Scan for the cell matching the given text and deliver its (x, y) coordinate at center. 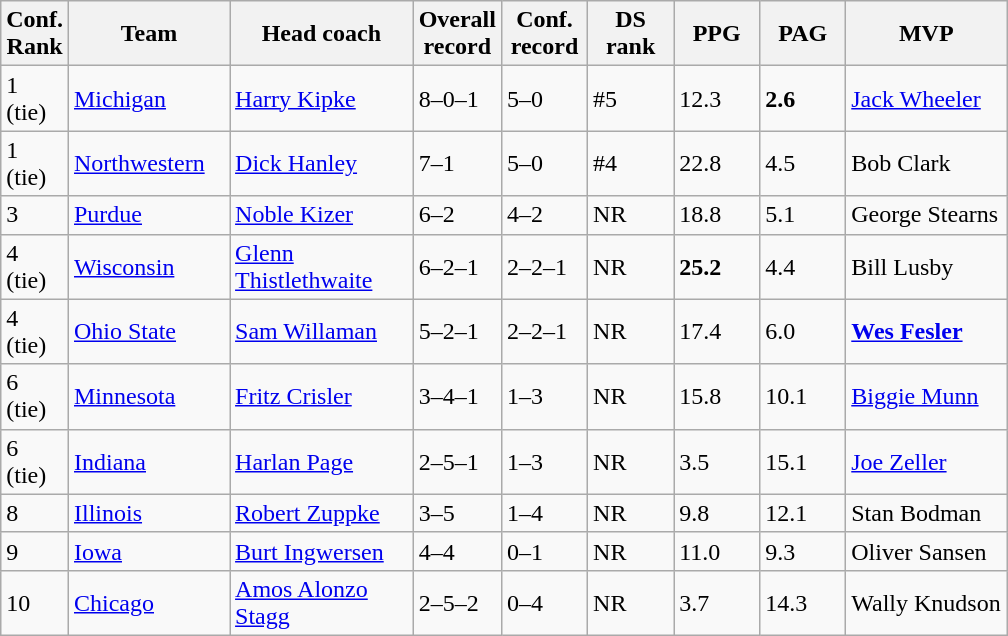
6–2–1 (457, 266)
1–4 (544, 513)
25.2 (717, 266)
Fritz Crisler (322, 396)
22.8 (717, 164)
PAG (803, 34)
11.0 (717, 551)
3–5 (457, 513)
Purdue (148, 215)
Wes Fesler (926, 332)
Glenn Thistlethwaite (322, 266)
MVP (926, 34)
Conf. Rank (35, 34)
6–2 (457, 215)
12.1 (803, 513)
Burt Ingwersen (322, 551)
8 (35, 513)
2–5–2 (457, 602)
6.0 (803, 332)
9.8 (717, 513)
8–0–1 (457, 98)
Ohio State (148, 332)
Dick Hanley (322, 164)
Amos Alonzo Stagg (322, 602)
4–2 (544, 215)
0–1 (544, 551)
4.5 (803, 164)
Minnesota (148, 396)
18.8 (717, 215)
Conf. record (544, 34)
#5 (631, 98)
3.7 (717, 602)
Chicago (148, 602)
Joe Zeller (926, 462)
Harry Kipke (322, 98)
2–5–1 (457, 462)
10 (35, 602)
Sam Willaman (322, 332)
Harlan Page (322, 462)
12.3 (717, 98)
Oliver Sansen (926, 551)
Stan Bodman (926, 513)
0–4 (544, 602)
DSrank (631, 34)
Wally Knudson (926, 602)
Northwestern (148, 164)
Iowa (148, 551)
Indiana (148, 462)
Biggie Munn (926, 396)
5–2–1 (457, 332)
17.4 (717, 332)
7–1 (457, 164)
Team (148, 34)
Overall record (457, 34)
Wisconsin (148, 266)
10.1 (803, 396)
PPG (717, 34)
Robert Zuppke (322, 513)
Head coach (322, 34)
Bob Clark (926, 164)
#4 (631, 164)
4–4 (457, 551)
3 (35, 215)
5.1 (803, 215)
3.5 (717, 462)
Jack Wheeler (926, 98)
3–4–1 (457, 396)
9.3 (803, 551)
4.4 (803, 266)
Illinois (148, 513)
9 (35, 551)
15.8 (717, 396)
Michigan (148, 98)
Bill Lusby (926, 266)
2.6 (803, 98)
Noble Kizer (322, 215)
George Stearns (926, 215)
15.1 (803, 462)
14.3 (803, 602)
